Locate the cell with the specified text and output its (x, y) center coordinate. 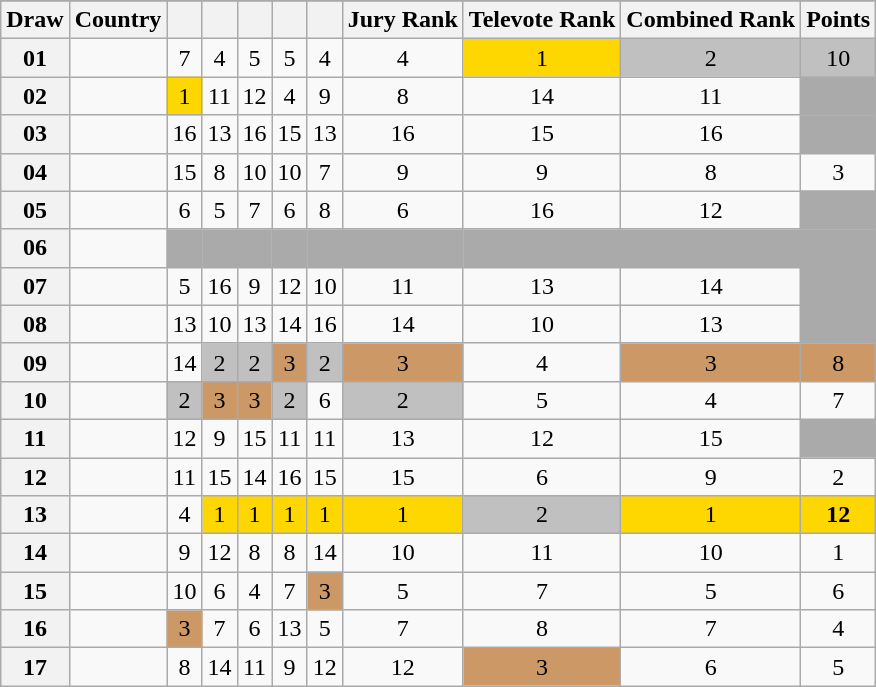
08 (35, 324)
Points (838, 20)
07 (35, 286)
Draw (35, 20)
Televote Rank (542, 20)
05 (35, 210)
01 (35, 58)
03 (35, 134)
Jury Rank (402, 20)
02 (35, 96)
09 (35, 362)
04 (35, 172)
06 (35, 248)
Combined Rank (711, 20)
Country (118, 20)
17 (35, 667)
